Return (X, Y) of the center of cell containing provided text 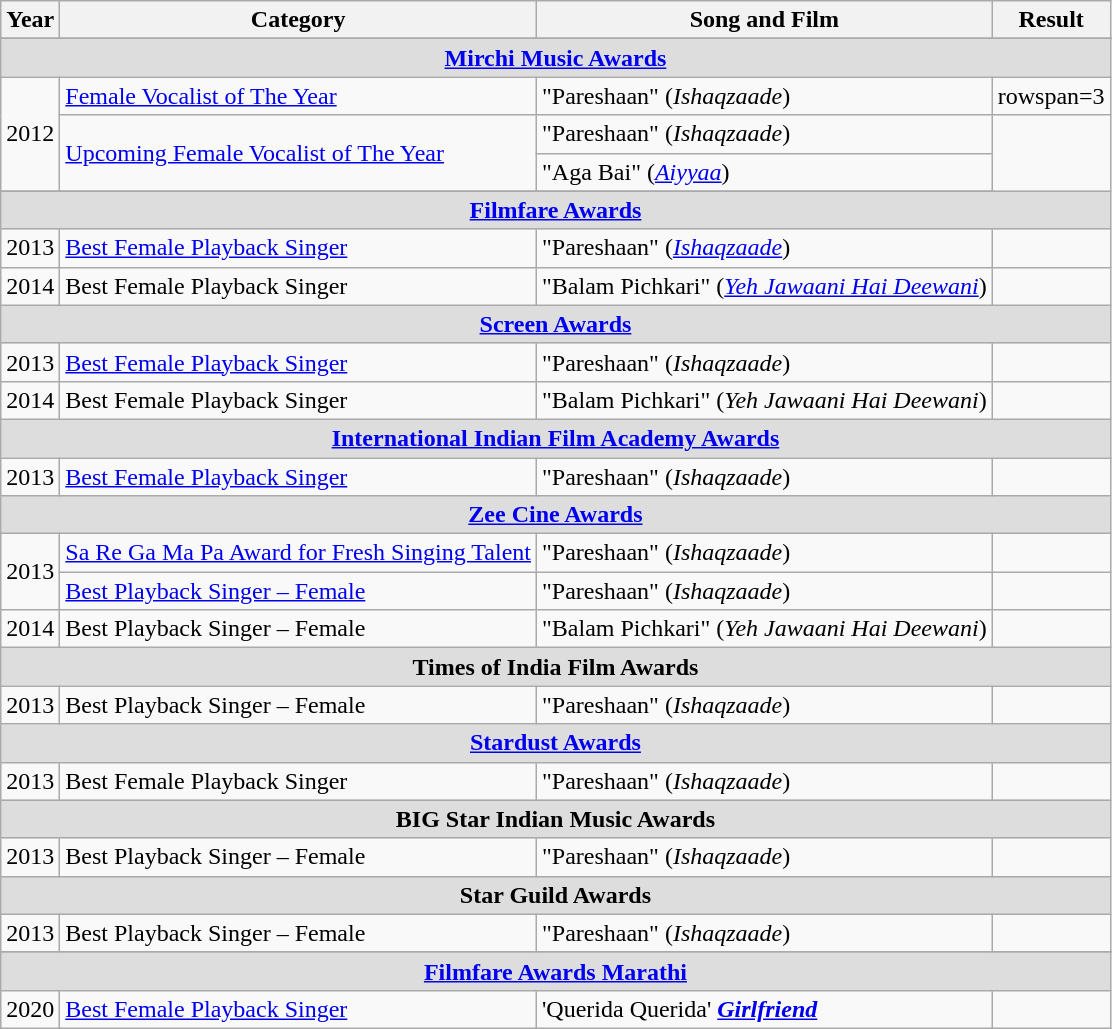
Screen Awards (556, 324)
International Indian Film Academy Awards (556, 438)
Times of India Film Awards (556, 667)
"Aga Bai" (Aiyyaa) (764, 172)
'Querida Querida' Girlfriend (764, 1009)
Stardust Awards (556, 743)
2020 (30, 1009)
Category (298, 20)
BIG Star Indian Music Awards (556, 819)
Result (1051, 20)
Filmfare Awards Marathi (556, 971)
Song and Film (764, 20)
Year (30, 20)
2012 (30, 134)
Star Guild Awards (556, 895)
rowspan=3 (1051, 96)
Mirchi Music Awards (556, 58)
Upcoming Female Vocalist of The Year (298, 153)
Female Vocalist of The Year (298, 96)
Filmfare Awards (556, 210)
Sa Re Ga Ma Pa Award for Fresh Singing Talent (298, 553)
Zee Cine Awards (556, 515)
